Locate the cell with the specified text and output its (x, y) center coordinate. 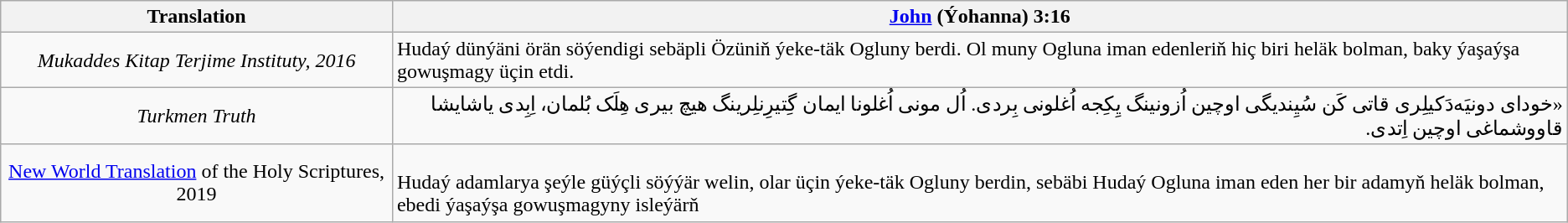
Mukaddes Kitap Terjime Instituty, 2016 (197, 60)
John (Ýohanna) 3:16 (980, 17)
Translation (197, 17)
Turkmen Truth (197, 116)
New World Translation of the Holy Scriptures, 2019 (197, 183)
